Pinpoint the cell where the given text exists, returning its [x, y] midpoint coordinate. 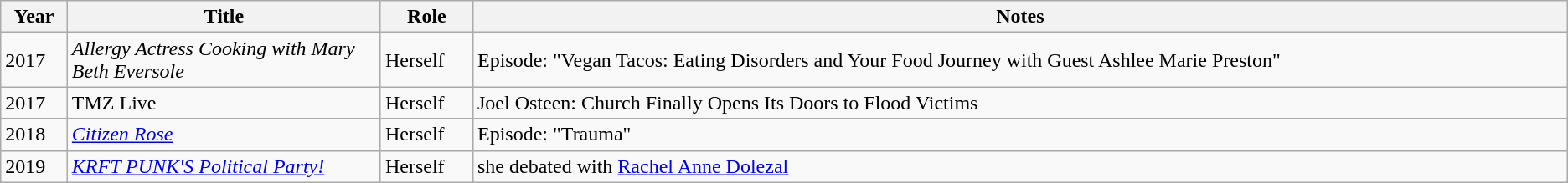
she debated with Rachel Anne Dolezal [1020, 166]
Episode: "Trauma" [1020, 135]
2019 [34, 166]
Role [426, 17]
Joel Osteen: Church Finally Opens Its Doors to Flood Victims [1020, 103]
Year [34, 17]
TMZ Live [224, 103]
2018 [34, 135]
KRFT PUNK'S Political Party! [224, 166]
Notes [1020, 17]
Title [224, 17]
Episode: "Vegan Tacos: Eating Disorders and Your Food Journey with Guest Ashlee Marie Preston" [1020, 60]
Citizen Rose [224, 135]
Allergy Actress Cooking with Mary Beth Eversole [224, 60]
